Return the (X, Y) coordinate for the center point of the cell that contains the specified text.  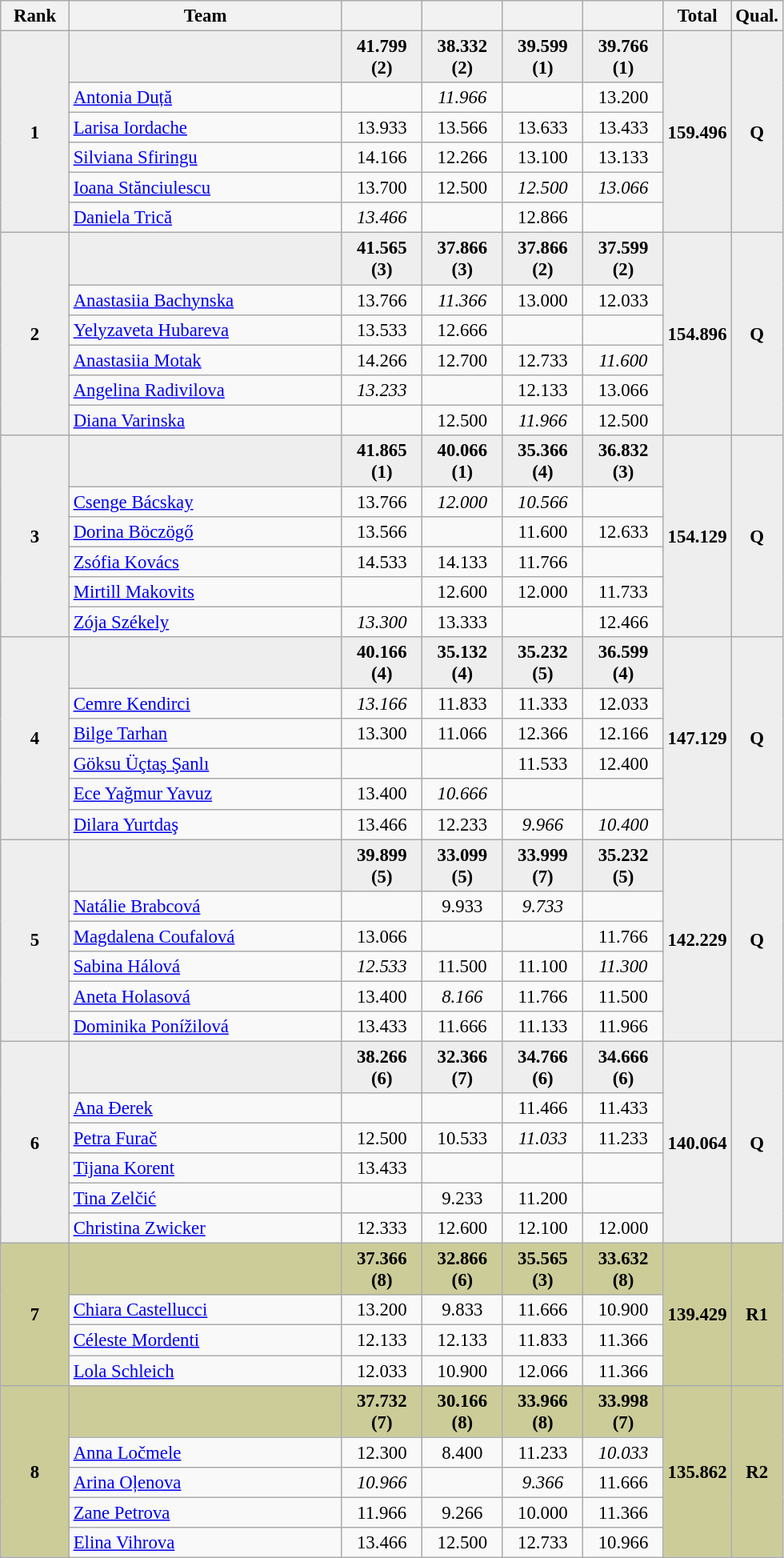
41.799 (2) (382, 58)
10.666 (462, 795)
12.700 (462, 360)
11.066 (462, 734)
33.998 (7) (624, 1412)
R2 (757, 1471)
Zane Petrova (205, 1512)
12.533 (382, 967)
34.666 (6) (624, 1067)
39.766 (1) (624, 58)
8 (35, 1471)
139.429 (698, 1314)
39.599 (1) (542, 58)
12.466 (624, 623)
Antonia Duță (205, 98)
Rank (35, 16)
37.599 (2) (624, 259)
Göksu Üçtaş Şanlı (205, 764)
9.266 (462, 1512)
9.833 (462, 1310)
37.366 (8) (382, 1269)
Magdalena Coufalová (205, 936)
142.229 (698, 941)
9.366 (542, 1482)
135.862 (698, 1471)
Anastasiia Bachynska (205, 300)
Tijana Korent (205, 1168)
Team (205, 16)
10.400 (624, 824)
10.033 (624, 1452)
41.865 (1) (382, 461)
14.533 (382, 562)
11.100 (542, 967)
14.133 (462, 562)
30.166 (8) (462, 1412)
38.266 (6) (382, 1067)
33.099 (5) (462, 866)
13.633 (542, 128)
Zója Székely (205, 623)
13.533 (382, 330)
Dilara Yurtdaş (205, 824)
12.333 (382, 1228)
8.166 (462, 996)
Zsófia Kovács (205, 562)
32.866 (6) (462, 1269)
Dorina Böczögő (205, 532)
13.133 (624, 158)
11.466 (542, 1108)
37.866 (2) (542, 259)
Anastasiia Motak (205, 360)
40.066 (1) (462, 461)
Qual. (757, 16)
13.933 (382, 128)
12.666 (462, 330)
Ana Đerek (205, 1108)
9.966 (542, 824)
38.332 (2) (462, 58)
9.933 (462, 906)
34.766 (6) (542, 1067)
Ioana Stănciulescu (205, 188)
35.132 (4) (462, 663)
Lola Schleich (205, 1371)
11.533 (542, 764)
154.896 (698, 334)
11.333 (542, 704)
Dominika Ponížilová (205, 1027)
33.632 (8) (624, 1269)
Sabina Hálová (205, 967)
35.565 (3) (542, 1269)
Arina Oļenova (205, 1482)
Angelina Radivilova (205, 390)
9.233 (462, 1199)
12.866 (542, 218)
Mirtill Makovits (205, 592)
7 (35, 1314)
R1 (757, 1314)
Bilge Tarhan (205, 734)
4 (35, 738)
147.129 (698, 738)
13.166 (382, 704)
3 (35, 536)
33.999 (7) (542, 866)
12.400 (624, 764)
11.733 (624, 592)
1 (35, 133)
12.266 (462, 158)
Céleste Mordenti (205, 1340)
13.000 (542, 300)
9.733 (542, 906)
Diana Varinska (205, 420)
10.566 (542, 502)
13.700 (382, 188)
6 (35, 1143)
2 (35, 334)
Daniela Trică (205, 218)
Anna Ločmele (205, 1452)
37.866 (3) (462, 259)
12.300 (382, 1452)
11.300 (624, 967)
11.033 (542, 1139)
10.533 (462, 1139)
8.400 (462, 1452)
Ece Yağmur Yavuz (205, 795)
Total (698, 16)
13.100 (542, 158)
14.266 (382, 360)
41.565 (3) (382, 259)
11.200 (542, 1199)
Christina Zwicker (205, 1228)
Chiara Castellucci (205, 1310)
13.233 (382, 390)
12.633 (624, 532)
Natálie Brabcová (205, 906)
Larisa Iordache (205, 128)
Petra Furač (205, 1139)
35.366 (4) (542, 461)
Aneta Holasová (205, 996)
Elina Vihrova (205, 1543)
32.366 (7) (462, 1067)
13.333 (462, 623)
10.000 (542, 1512)
Yelyzaveta Hubareva (205, 330)
140.064 (698, 1143)
159.496 (698, 133)
33.966 (8) (542, 1412)
12.166 (624, 734)
14.166 (382, 158)
12.100 (542, 1228)
39.899 (5) (382, 866)
36.599 (4) (624, 663)
11.433 (624, 1108)
Csenge Bácskay (205, 502)
40.166 (4) (382, 663)
12.066 (542, 1371)
36.832 (3) (624, 461)
37.732 (7) (382, 1412)
Cemre Kendirci (205, 704)
Tina Zelčić (205, 1199)
154.129 (698, 536)
12.233 (462, 824)
11.133 (542, 1027)
Silviana Sfiringu (205, 158)
12.366 (542, 734)
5 (35, 941)
